Return the [X, Y] coordinate for the center point of the cell that contains the specified text.  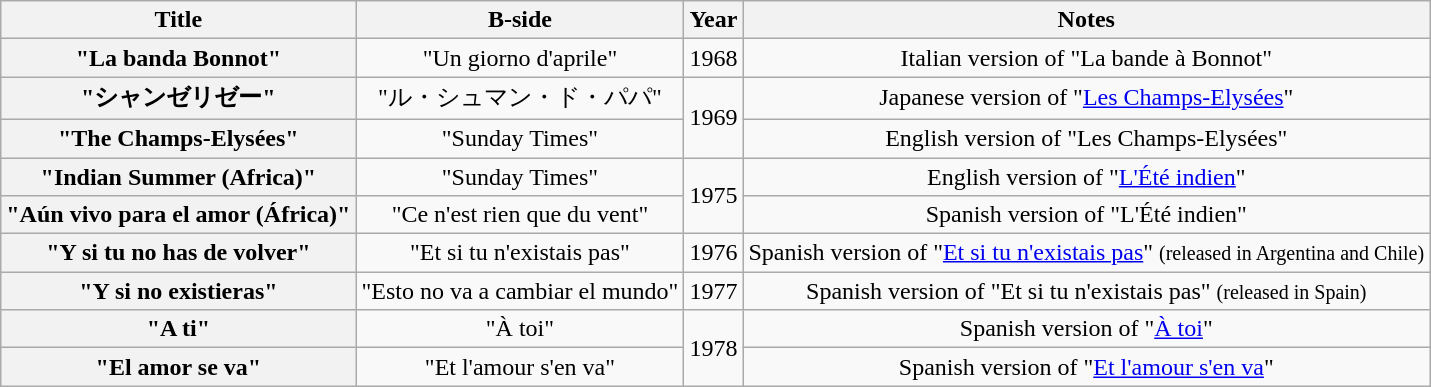
Spanish version of "Et l'amour s'en va" [1086, 367]
Title [178, 20]
"La banda Bonnot" [178, 58]
"シャンゼリゼー" [178, 98]
"The Champs-Elysées" [178, 138]
English version of "Les Champs-Elysées" [1086, 138]
"El amor se va" [178, 367]
English version of "L'Été indien" [1086, 177]
Notes [1086, 20]
"A ti" [178, 329]
"Y si no existieras" [178, 291]
1969 [714, 118]
"Et l'amour s'en va" [520, 367]
Spanish version of "À toi" [1086, 329]
1975 [714, 196]
Spanish version of "Et si tu n'existais pas" (released in Argentina and Chile) [1086, 253]
Spanish version of "L'Été indien" [1086, 215]
"À toi" [520, 329]
1977 [714, 291]
"Et si tu n'existais pas" [520, 253]
Italian version of "La bande à Bonnot" [1086, 58]
"ル・シュマン・ド・パパ" [520, 98]
"Y si tu no has de volver" [178, 253]
"Indian Summer (Africa)" [178, 177]
1976 [714, 253]
"Un giorno d'aprile" [520, 58]
"Esto no va a cambiar el mundo" [520, 291]
Japanese version of "Les Champs-Elysées" [1086, 98]
"Aún vivo para el amor (África)" [178, 215]
"Ce n'est rien que du vent" [520, 215]
Year [714, 20]
Spanish version of "Et si tu n'existais pas" (released in Spain) [1086, 291]
B-side [520, 20]
1978 [714, 348]
1968 [714, 58]
